Identify which cell holds the provided text, then report its (x, y) central coordinate. 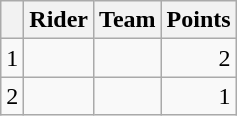
Rider (59, 20)
Team (128, 20)
Points (198, 20)
